Return (X, Y) of the center of cell containing provided text 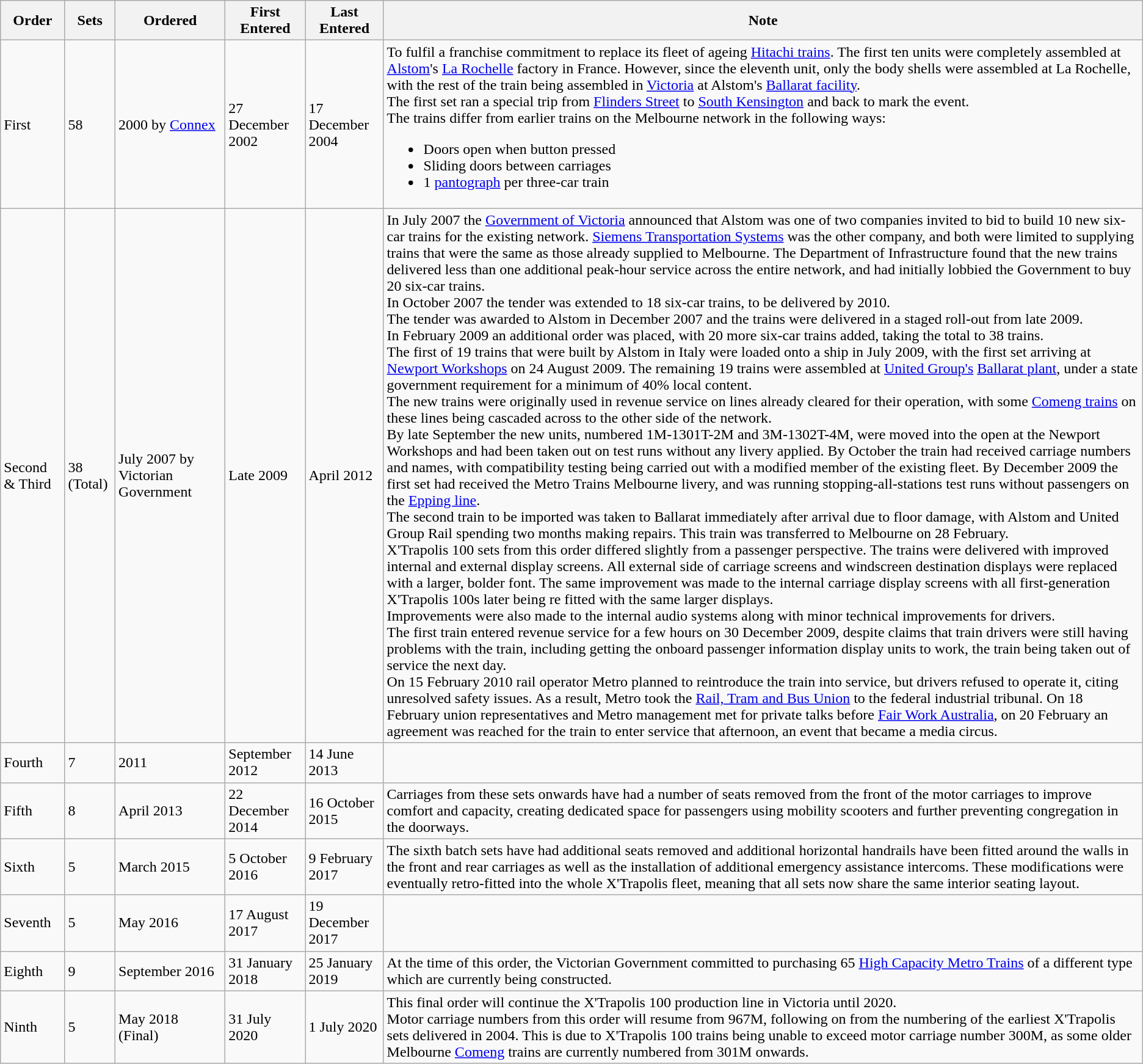
1 July 2020 (344, 1027)
31 January 2018 (265, 971)
April 2012 (344, 475)
Sixth (33, 867)
September 2012 (265, 762)
Ninth (33, 1027)
7 (90, 762)
58 (90, 125)
Late 2009 (265, 475)
April 2013 (170, 811)
5 October 2016 (265, 867)
Fifth (33, 811)
Eighth (33, 971)
May 2018 (Final) (170, 1027)
First Entered (265, 21)
19 December 2017 (344, 923)
9 February 2017 (344, 867)
17 December 2004 (344, 125)
2000 by Connex (170, 125)
22 December 2014 (265, 811)
Last Entered (344, 21)
16 October 2015 (344, 811)
25 January 2019 (344, 971)
First (33, 125)
8 (90, 811)
38 (Total) (90, 475)
14 June 2013 (344, 762)
27 December 2002 (265, 125)
September 2016 (170, 971)
Note (763, 21)
May 2016 (170, 923)
Seventh (33, 923)
Fourth (33, 762)
17 August 2017 (265, 923)
July 2007 by Victorian Government (170, 475)
Second & Third (33, 475)
Order (33, 21)
31 July 2020 (265, 1027)
2011 (170, 762)
Ordered (170, 21)
March 2015 (170, 867)
Sets (90, 21)
9 (90, 971)
